Find where the given text appears and provide that cell's center as (x, y) coordinate. 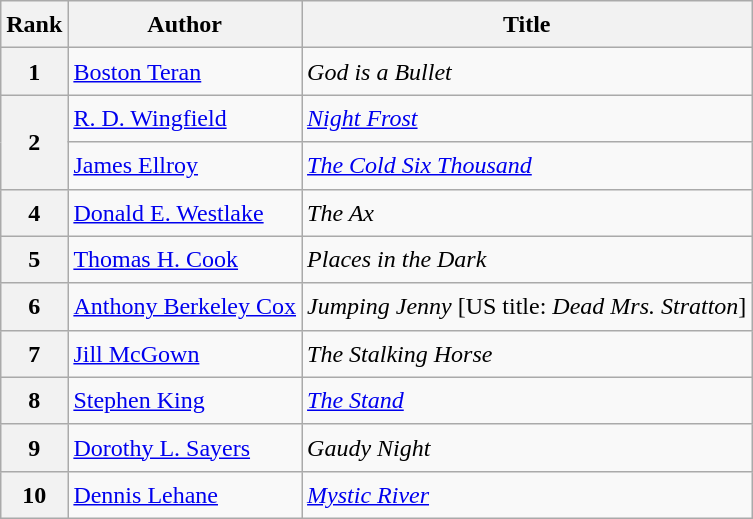
6 (34, 306)
Donald E. Westlake (185, 212)
9 (34, 448)
4 (34, 212)
Rank (34, 24)
Dennis Lehane (185, 494)
God is a Bullet (527, 72)
8 (34, 400)
Boston Teran (185, 72)
Jumping Jenny [US title: Dead Mrs. Stratton] (527, 306)
2 (34, 142)
The Ax (527, 212)
Mystic River (527, 494)
Night Frost (527, 118)
Anthony Berkeley Cox (185, 306)
The Stand (527, 400)
The Stalking Horse (527, 354)
5 (34, 260)
Stephen King (185, 400)
Gaudy Night (527, 448)
Jill McGown (185, 354)
10 (34, 494)
Author (185, 24)
James Ellroy (185, 166)
R. D. Wingfield (185, 118)
7 (34, 354)
Thomas H. Cook (185, 260)
The Cold Six Thousand (527, 166)
Dorothy L. Sayers (185, 448)
Places in the Dark (527, 260)
Title (527, 24)
1 (34, 72)
